Return the (x, y) coordinate for the center point of the cell that contains the specified text.  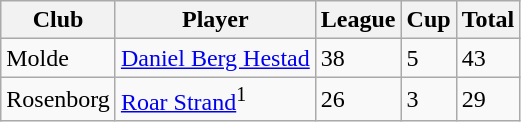
Daniel Berg Hestad (215, 58)
Molde (58, 58)
29 (488, 100)
Player (215, 20)
Cup (428, 20)
26 (358, 100)
43 (488, 58)
38 (358, 58)
League (358, 20)
5 (428, 58)
Total (488, 20)
Roar Strand1 (215, 100)
Club (58, 20)
Rosenborg (58, 100)
3 (428, 100)
